Provide the [x, y] coordinate of the cell's center where the given text is located.  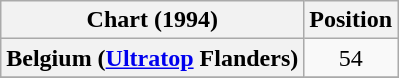
Chart (1994) [152, 20]
Belgium (Ultratop Flanders) [152, 58]
54 [351, 58]
Position [351, 20]
